Extract the [X, Y] coordinate from the center of the cell holding the provided text.  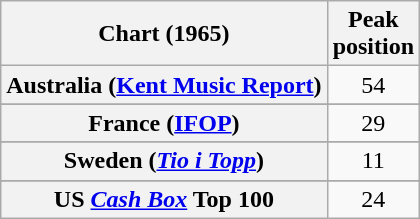
US Cash Box Top 100 [164, 199]
Australia (Kent Music Report) [164, 85]
Sweden (Tio i Topp) [164, 161]
Peakposition [373, 34]
France (IFOP) [164, 123]
Chart (1965) [164, 34]
11 [373, 161]
54 [373, 85]
29 [373, 123]
24 [373, 199]
